Output the (X, Y) coordinate of the center of the cell containing the given text.  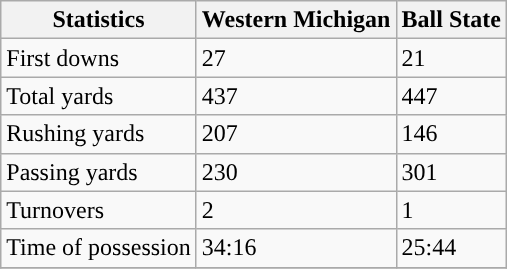
230 (296, 172)
21 (451, 58)
Time of possession (99, 248)
34:16 (296, 248)
2 (296, 210)
25:44 (451, 248)
Rushing yards (99, 134)
1 (451, 210)
447 (451, 96)
First downs (99, 58)
27 (296, 58)
Ball State (451, 20)
Total yards (99, 96)
301 (451, 172)
Turnovers (99, 210)
Statistics (99, 20)
146 (451, 134)
207 (296, 134)
437 (296, 96)
Passing yards (99, 172)
Western Michigan (296, 20)
